For the text-containing cell, return its midpoint in (x, y) coordinate format. 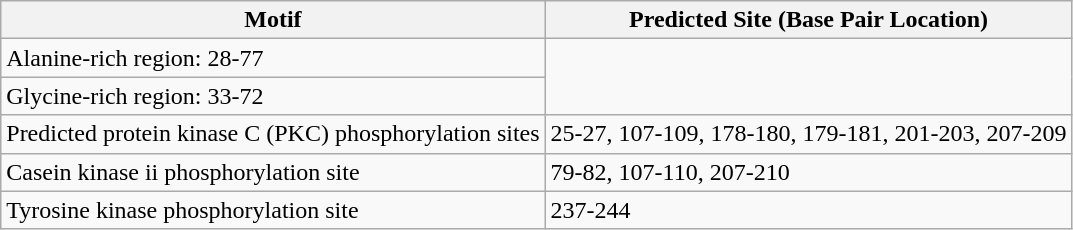
79-82, 107-110, 207-210 (808, 172)
Alanine-rich region: 28-77 (273, 58)
Predicted protein kinase C (PKC) phosphorylation sites (273, 134)
237-244 (808, 210)
Motif (273, 20)
Tyrosine kinase phosphorylation site (273, 210)
Glycine-rich region: 33-72 (273, 96)
Predicted Site (Base Pair Location) (808, 20)
Casein kinase ii phosphorylation site (273, 172)
25-27, 107-109, 178-180, 179-181, 201-203, 207-209 (808, 134)
